Find where the given text appears and provide that cell's center as [x, y] coordinate. 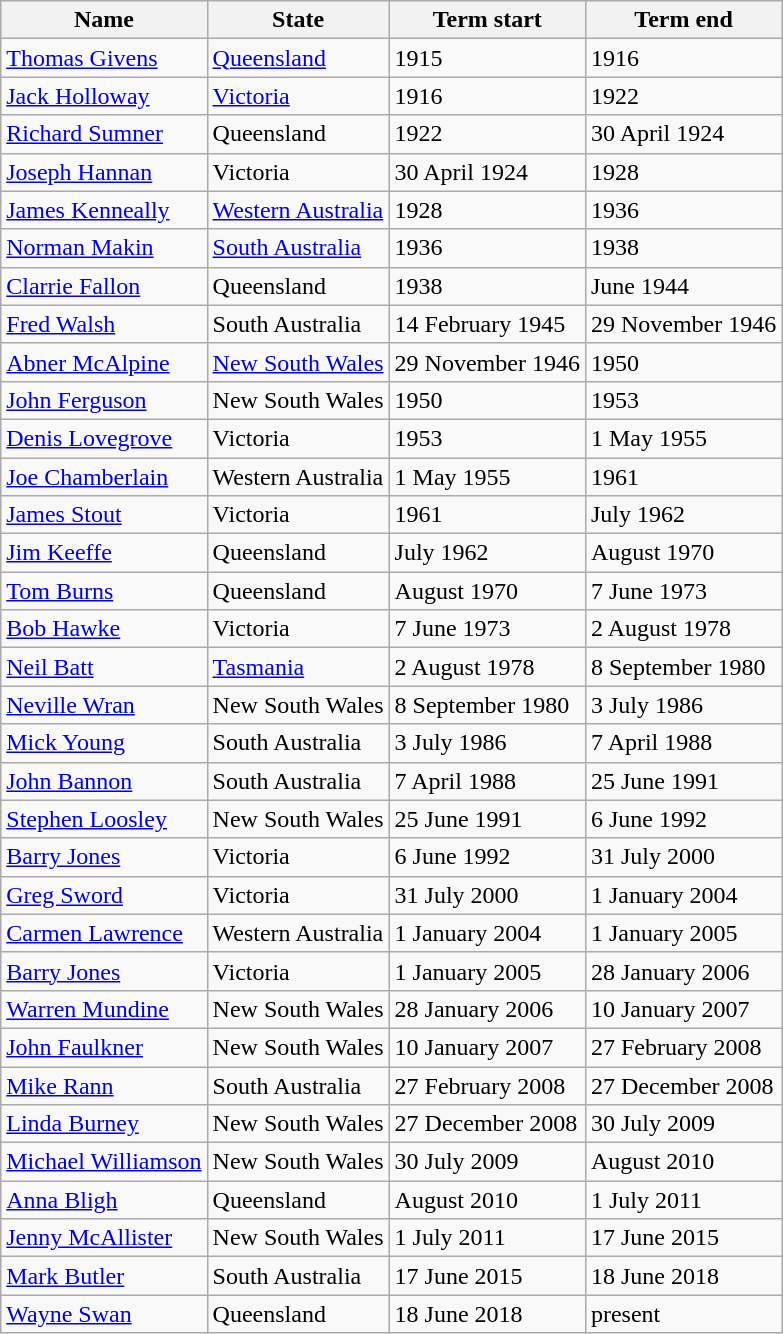
Bob Hawke [104, 629]
1915 [487, 58]
Neil Batt [104, 667]
Mick Young [104, 743]
Clarrie Fallon [104, 286]
Term start [487, 20]
Greg Sword [104, 895]
Fred Walsh [104, 324]
Neville Wran [104, 705]
Tasmania [298, 667]
Term end [683, 20]
Name [104, 20]
present [683, 1314]
Stephen Loosley [104, 819]
James Stout [104, 515]
Joseph Hannan [104, 172]
John Faulkner [104, 1047]
Jack Holloway [104, 96]
Abner McAlpine [104, 362]
John Ferguson [104, 400]
Michael Williamson [104, 1162]
Jenny McAllister [104, 1238]
Mike Rann [104, 1085]
Joe Chamberlain [104, 477]
Wayne Swan [104, 1314]
Linda Burney [104, 1124]
James Kenneally [104, 210]
Tom Burns [104, 591]
State [298, 20]
Mark Butler [104, 1276]
Thomas Givens [104, 58]
Warren Mundine [104, 1009]
Norman Makin [104, 248]
Carmen Lawrence [104, 933]
John Bannon [104, 781]
Anna Bligh [104, 1200]
Richard Sumner [104, 134]
June 1944 [683, 286]
Jim Keeffe [104, 553]
Denis Lovegrove [104, 438]
14 February 1945 [487, 324]
